Search for the cell housing the specified text and yield its (X, Y) center coordinate. 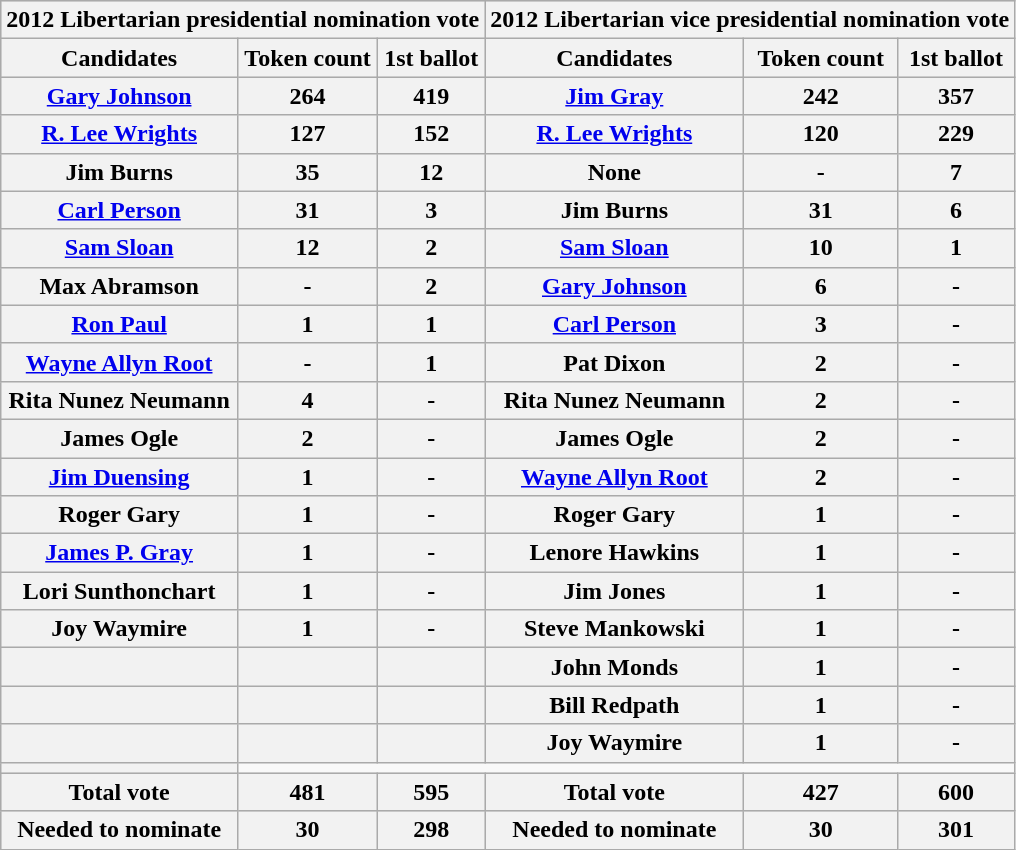
James P. Gray (120, 553)
None (614, 172)
229 (956, 134)
298 (432, 830)
127 (308, 134)
264 (308, 96)
7 (956, 172)
Bill Redpath (614, 705)
10 (820, 248)
120 (820, 134)
419 (432, 96)
481 (308, 792)
600 (956, 792)
242 (820, 96)
Jim Gray (614, 96)
Jim Duensing (120, 477)
595 (432, 792)
Lori Sunthonchart (120, 591)
Ron Paul (120, 324)
Jim Jones (614, 591)
301 (956, 830)
357 (956, 96)
Max Abramson (120, 286)
4 (308, 400)
John Monds (614, 667)
2012 Libertarian presidential nomination vote (243, 20)
427 (820, 792)
35 (308, 172)
Steve Mankowski (614, 629)
Lenore Hawkins (614, 553)
2012 Libertarian vice presidential nomination vote (750, 20)
152 (432, 134)
Pat Dixon (614, 362)
